Pinpoint the cell where the given text exists, returning its (X, Y) midpoint coordinate. 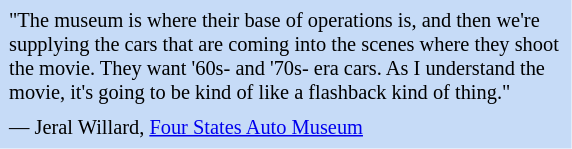
— Jeral Willard, Four States Auto Museum (286, 128)
